From the cell containing the given text, extract its center point as (X, Y) coordinate. 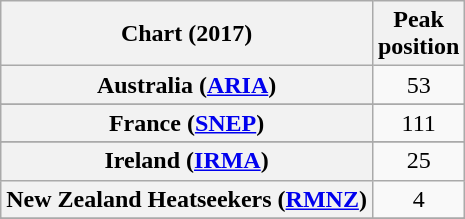
111 (418, 123)
Chart (2017) (187, 34)
France (SNEP) (187, 123)
4 (418, 199)
53 (418, 85)
25 (418, 161)
Australia (ARIA) (187, 85)
Ireland (IRMA) (187, 161)
Peakposition (418, 34)
New Zealand Heatseekers (RMNZ) (187, 199)
